Search for the cell housing the specified text and yield its [x, y] center coordinate. 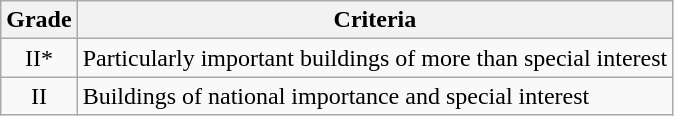
II* [39, 58]
Buildings of national importance and special interest [375, 96]
Criteria [375, 20]
II [39, 96]
Particularly important buildings of more than special interest [375, 58]
Grade [39, 20]
